Detect which cell encompasses the target text, then output its [x, y] center coordinate. 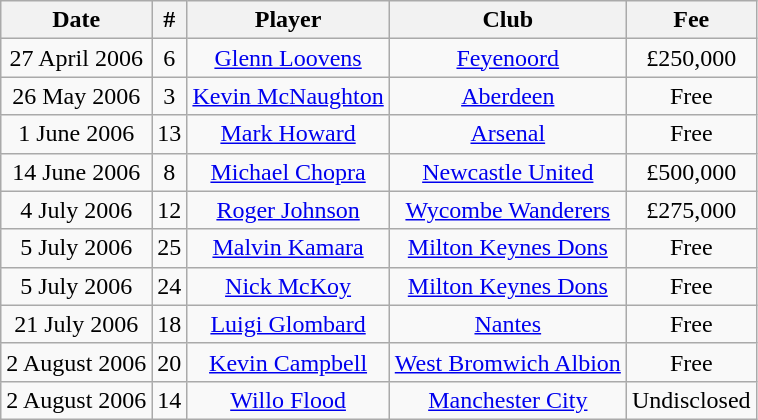
12 [170, 210]
13 [170, 134]
1 June 2006 [76, 134]
£250,000 [691, 58]
Date [76, 20]
Wycombe Wanderers [508, 210]
Nick McKoy [288, 286]
# [170, 20]
Aberdeen [508, 96]
Player [288, 20]
Newcastle United [508, 172]
£500,000 [691, 172]
Glenn Loovens [288, 58]
Fee [691, 20]
West Bromwich Albion [508, 362]
14 June 2006 [76, 172]
20 [170, 362]
3 [170, 96]
14 [170, 400]
27 April 2006 [76, 58]
25 [170, 248]
Undisclosed [691, 400]
24 [170, 286]
Mark Howard [288, 134]
Willo Flood [288, 400]
Luigi Glombard [288, 324]
Kevin McNaughton [288, 96]
Malvin Kamara [288, 248]
Club [508, 20]
6 [170, 58]
18 [170, 324]
Kevin Campbell [288, 362]
£275,000 [691, 210]
Roger Johnson [288, 210]
8 [170, 172]
4 July 2006 [76, 210]
Feyenoord [508, 58]
26 May 2006 [76, 96]
Manchester City [508, 400]
Nantes [508, 324]
21 July 2006 [76, 324]
Arsenal [508, 134]
Michael Chopra [288, 172]
